From the cell containing the given text, extract its center point as (X, Y) coordinate. 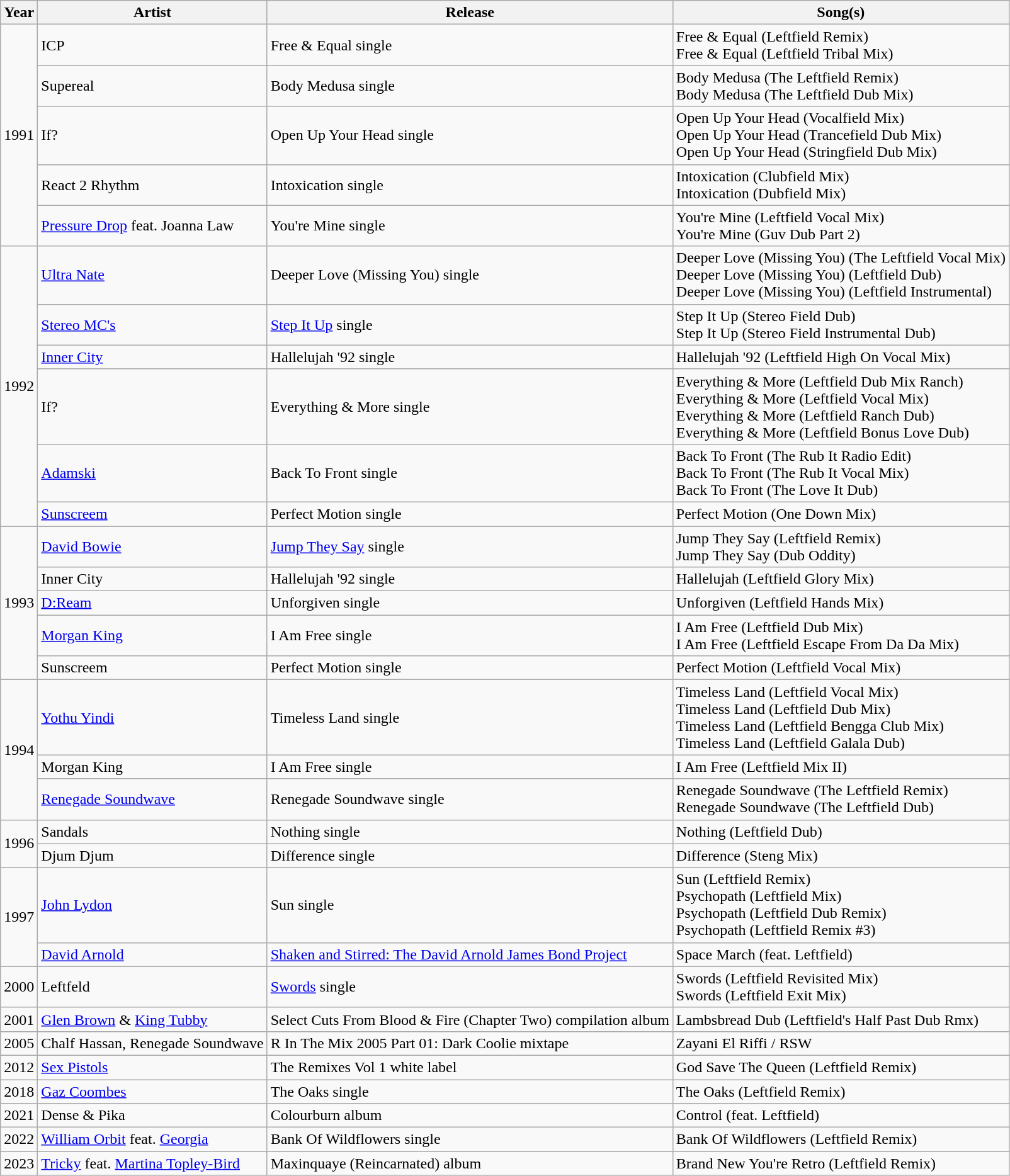
Body Medusa single (470, 86)
Bank Of Wildflowers single (470, 1139)
John Lydon (152, 905)
William Orbit feat. Georgia (152, 1139)
The Oaks single (470, 1091)
2012 (19, 1067)
Ultra Nate (152, 275)
Space March (feat. Leftfield) (841, 954)
Yothu Yindi (152, 718)
Renegade Soundwave (152, 800)
God Save The Queen (Leftfield Remix) (841, 1067)
Leftfeld (152, 987)
1991 (19, 135)
Artist (152, 13)
Free & Equal single (470, 45)
2018 (19, 1091)
Bank Of Wildflowers (Leftfield Remix) (841, 1139)
Perfect Motion (One Down Mix) (841, 514)
Back To Front (The Rub It Radio Edit)Back To Front (The Rub It Vocal Mix)Back To Front (The Love It Dub) (841, 473)
2023 (19, 1163)
Gaz Coombes (152, 1091)
Deeper Love (Missing You) (The Leftfield Vocal Mix)Deeper Love (Missing You) (Leftfield Dub)Deeper Love (Missing You) (Leftfield Instrumental) (841, 275)
Lambsbread Dub (Leftfield's Half Past Dub Rmx) (841, 1019)
Hallelujah '92 (Leftfield High On Vocal Mix) (841, 357)
Dense & Pika (152, 1116)
Sun (Leftfield Remix)Psychopath (Leftfield Mix)Psychopath (Leftfield Dub Remix)Psychopath (Leftfield Remix #3) (841, 905)
Shaken and Stirred: The David Arnold James Bond Project (470, 954)
D:Ream (152, 603)
Jump They Say single (470, 546)
Step It Up single (470, 325)
1996 (19, 844)
2021 (19, 1116)
Sex Pistols (152, 1067)
Deeper Love (Missing You) single (470, 275)
Colourburn album (470, 1116)
2000 (19, 987)
Open Up Your Head single (470, 135)
Tricky feat. Martina Topley-Bird (152, 1163)
Djum Djum (152, 856)
1993 (19, 603)
Year (19, 13)
Difference (Steng Mix) (841, 856)
Back To Front single (470, 473)
Nothing single (470, 832)
The Remixes Vol 1 white label (470, 1067)
R In The Mix 2005 Part 01: Dark Coolie mixtape (470, 1043)
I Am Free (Leftfield Dub Mix)I Am Free (Leftfield Escape From Da Da Mix) (841, 636)
1994 (19, 750)
2005 (19, 1043)
1997 (19, 917)
Maxinquaye (Reincarnated) album (470, 1163)
Intoxication (Clubfield Mix)Intoxication (Dubfield Mix) (841, 185)
Unforgiven single (470, 603)
Free & Equal (Leftfield Remix)Free & Equal (Leftfield Tribal Mix) (841, 45)
Glen Brown & King Tubby (152, 1019)
Swords single (470, 987)
Song(s) (841, 13)
I Am Free (Leftfield Mix II) (841, 767)
Sun single (470, 905)
Step It Up (Stereo Field Dub)Step It Up (Stereo Field Instrumental Dub) (841, 325)
Stereo MC's (152, 325)
Unforgiven (Leftfield Hands Mix) (841, 603)
David Arnold (152, 954)
Renegade Soundwave single (470, 800)
You're Mine (Leftfield Vocal Mix)You're Mine (Guv Dub Part 2) (841, 225)
Everything & More single (470, 407)
Intoxication single (470, 185)
Timeless Land (Leftfield Vocal Mix)Timeless Land (Leftfield Dub Mix)Timeless Land (Leftfield Bengga Club Mix)Timeless Land (Leftfield Galala Dub) (841, 718)
You're Mine single (470, 225)
Hallelujah (Leftfield Glory Mix) (841, 579)
Release (470, 13)
Perfect Motion (Leftfield Vocal Mix) (841, 668)
Swords (Leftfield Revisited Mix)Swords (Leftfield Exit Mix) (841, 987)
Control (feat. Leftfield) (841, 1116)
Pressure Drop feat. Joanna Law (152, 225)
Timeless Land single (470, 718)
The Oaks (Leftfield Remix) (841, 1091)
Sandals (152, 832)
Renegade Soundwave (The Leftfield Remix)Renegade Soundwave (The Leftfield Dub) (841, 800)
Jump They Say (Leftfield Remix)Jump They Say (Dub Oddity) (841, 546)
David Bowie (152, 546)
Supereal (152, 86)
Chalf Hassan, Renegade Soundwave (152, 1043)
React 2 Rhythm (152, 185)
1992 (19, 386)
Adamski (152, 473)
ICP (152, 45)
Brand New You're Retro (Leftfield Remix) (841, 1163)
Nothing (Leftfield Dub) (841, 832)
2001 (19, 1019)
Zayani El Riffi / RSW (841, 1043)
2022 (19, 1139)
Body Medusa (The Leftfield Remix)Body Medusa (The Leftfield Dub Mix) (841, 86)
Open Up Your Head (Vocalfield Mix)Open Up Your Head (Trancefield Dub Mix)Open Up Your Head (Stringfield Dub Mix) (841, 135)
Select Cuts From Blood & Fire (Chapter Two) compilation album (470, 1019)
Difference single (470, 856)
